Capture the cell that displays the provided text and extract its [x, y] central coordinate. 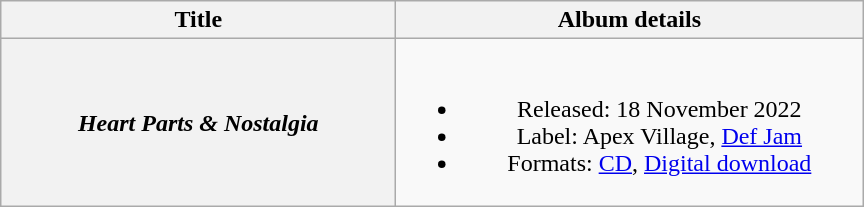
Heart Parts & Nostalgia [198, 122]
Title [198, 20]
Album details [630, 20]
Released: 18 November 2022Label: Apex Village, Def JamFormats: CD, Digital download [630, 122]
